Search for the cell housing the specified text and yield its (X, Y) center coordinate. 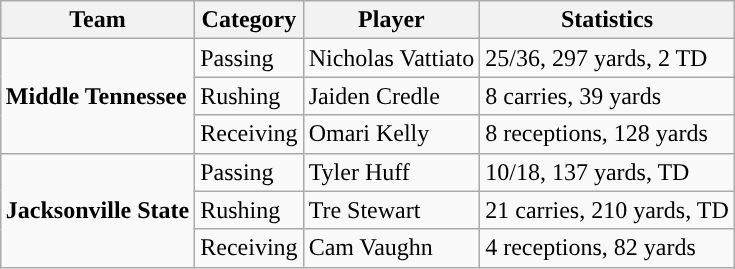
Tyler Huff (392, 172)
Middle Tennessee (97, 96)
8 carries, 39 yards (608, 96)
4 receptions, 82 yards (608, 248)
Category (249, 20)
8 receptions, 128 yards (608, 134)
Jacksonville State (97, 210)
Jaiden Credle (392, 96)
Team (97, 20)
21 carries, 210 yards, TD (608, 210)
Tre Stewart (392, 210)
Omari Kelly (392, 134)
Cam Vaughn (392, 248)
Player (392, 20)
Statistics (608, 20)
Nicholas Vattiato (392, 58)
10/18, 137 yards, TD (608, 172)
25/36, 297 yards, 2 TD (608, 58)
